Return the [x, y] coordinate for the center point of the cell that contains the specified text.  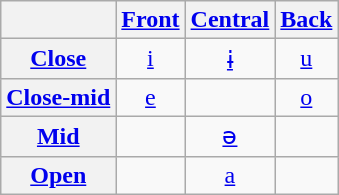
Close-mid [58, 97]
e [150, 97]
a [230, 175]
i [150, 59]
ə [230, 136]
ɨ [230, 59]
Mid [58, 136]
u [306, 59]
o [306, 97]
Front [150, 20]
Open [58, 175]
Central [230, 20]
Back [306, 20]
Close [58, 59]
